Search for the cell housing the specified text and yield its (X, Y) center coordinate. 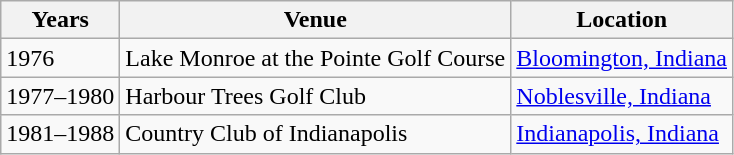
Country Club of Indianapolis (316, 134)
Venue (316, 20)
1977–1980 (60, 96)
Indianapolis, Indiana (622, 134)
Lake Monroe at the Pointe Golf Course (316, 58)
1981–1988 (60, 134)
Noblesville, Indiana (622, 96)
Location (622, 20)
Harbour Trees Golf Club (316, 96)
1976 (60, 58)
Bloomington, Indiana (622, 58)
Years (60, 20)
